Output the (x, y) coordinate of the center of the cell containing the given text.  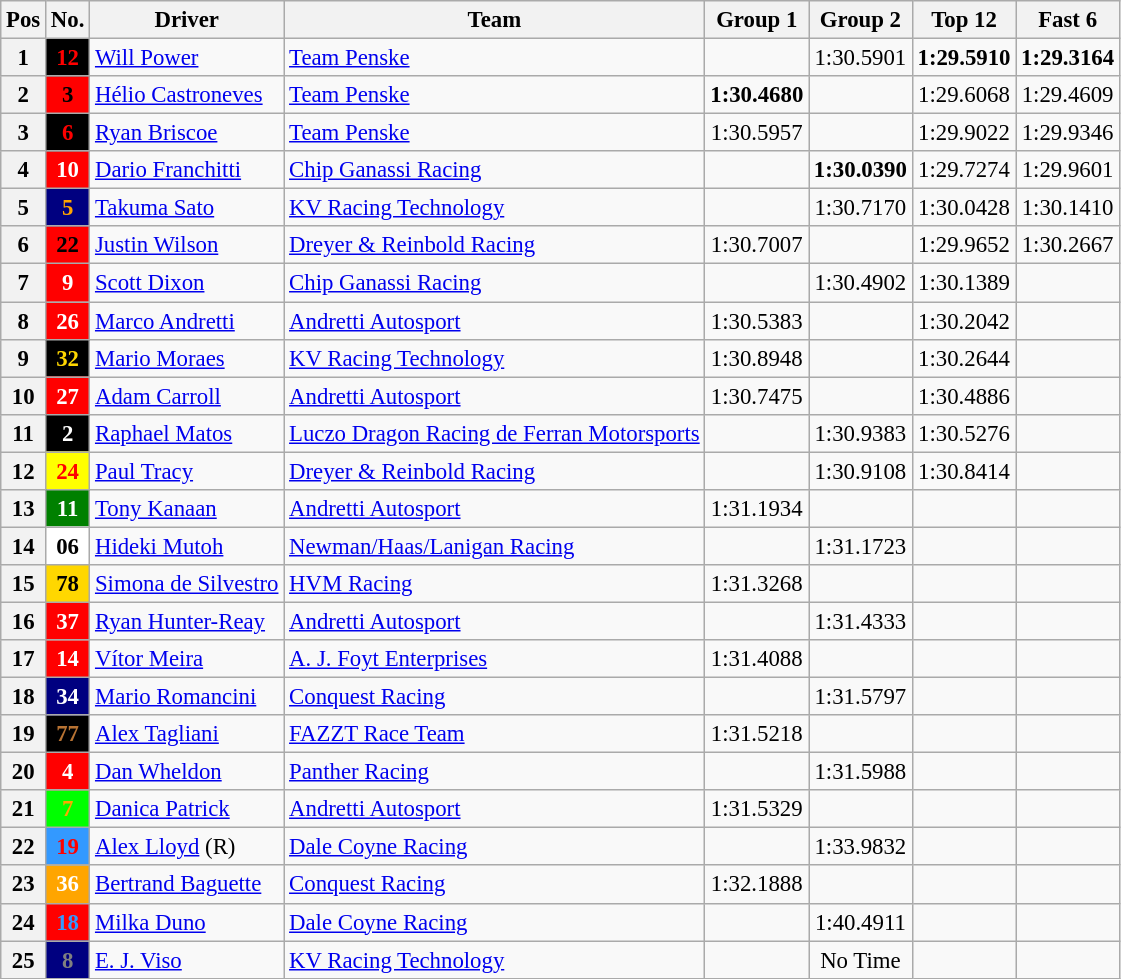
1:31.4333 (861, 621)
Ryan Briscoe (187, 133)
No. (68, 20)
1:31.5988 (861, 772)
21 (24, 809)
Driver (187, 20)
FAZZT Race Team (494, 734)
Simona de Silvestro (187, 584)
No Time (861, 960)
Bertrand Baguette (187, 885)
13 (24, 509)
E. J. Viso (187, 960)
Alex Lloyd (R) (187, 847)
25 (24, 960)
Danica Patrick (187, 809)
Top 12 (964, 20)
1:31.4088 (757, 659)
1:32.1888 (757, 885)
Adam Carroll (187, 396)
1:30.8948 (757, 358)
1:30.5276 (964, 433)
1:30.7170 (861, 208)
1:30.5383 (757, 321)
17 (24, 659)
16 (24, 621)
Fast 6 (1068, 20)
Marco Andretti (187, 321)
1:30.2042 (964, 321)
1:30.2644 (964, 358)
1:29.4609 (1068, 95)
20 (24, 772)
Group 1 (757, 20)
Mario Moraes (187, 358)
Justin Wilson (187, 245)
1:30.4902 (861, 283)
Alex Tagliani (187, 734)
77 (68, 734)
1:30.9108 (861, 471)
1:29.6068 (964, 95)
1:30.7007 (757, 245)
HVM Racing (494, 584)
1:29.9022 (964, 133)
Tony Kanaan (187, 509)
1:29.5910 (964, 58)
1:30.8414 (964, 471)
Panther Racing (494, 772)
Paul Tracy (187, 471)
1:29.9346 (1068, 133)
Vítor Meira (187, 659)
1:30.0390 (861, 170)
Hideki Mutoh (187, 546)
Luczo Dragon Racing de Ferran Motorsports (494, 433)
1:30.1410 (1068, 208)
Group 2 (861, 20)
Milka Duno (187, 922)
1:31.1723 (861, 546)
1:30.5901 (861, 58)
1:29.9601 (1068, 170)
1:40.4911 (861, 922)
Scott Dixon (187, 283)
1:31.3268 (757, 584)
Mario Romancini (187, 697)
1:31.5218 (757, 734)
1 (24, 58)
1:29.3164 (1068, 58)
1:30.0428 (964, 208)
Will Power (187, 58)
1:30.4886 (964, 396)
1:31.5797 (861, 697)
Ryan Hunter-Reay (187, 621)
06 (68, 546)
32 (68, 358)
Takuma Sato (187, 208)
1:30.7475 (757, 396)
1:30.4680 (757, 95)
1:29.7274 (964, 170)
Dan Wheldon (187, 772)
15 (24, 584)
A. J. Foyt Enterprises (494, 659)
1:30.5957 (757, 133)
37 (68, 621)
Hélio Castroneves (187, 95)
36 (68, 885)
Newman/Haas/Lanigan Racing (494, 546)
Dario Franchitti (187, 170)
27 (68, 396)
1:30.9383 (861, 433)
26 (68, 321)
78 (68, 584)
23 (24, 885)
Team (494, 20)
Pos (24, 20)
34 (68, 697)
1:33.9832 (861, 847)
1:29.9652 (964, 245)
Raphael Matos (187, 433)
1:30.1389 (964, 283)
1:31.1934 (757, 509)
1:30.2667 (1068, 245)
1:31.5329 (757, 809)
